Scan for the cell matching the given text and deliver its [x, y] coordinate at center. 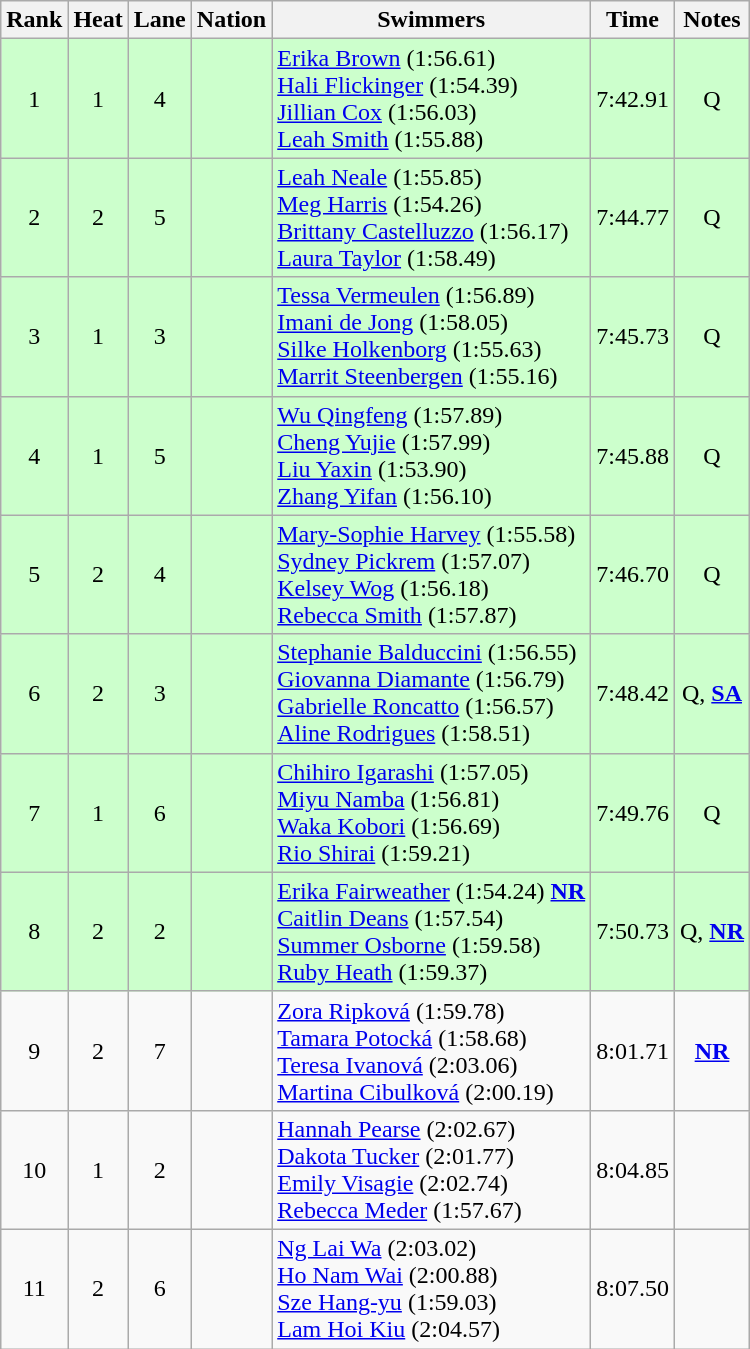
Heat [98, 20]
NR [712, 1050]
Zora Ripková (1:59.78)Tamara Potocká (1:58.68)Teresa Ivanová (2:03.06)Martina Cibulková (2:00.19) [432, 1050]
Nation [231, 20]
Notes [712, 20]
7:44.77 [633, 218]
Q, NR [712, 932]
8:07.50 [633, 1288]
7:45.73 [633, 336]
Mary-Sophie Harvey (1:55.58)Sydney Pickrem (1:57.07)Kelsey Wog (1:56.18)Rebecca Smith (1:57.87) [432, 574]
7:46.70 [633, 574]
7:42.91 [633, 98]
Swimmers [432, 20]
Lane [160, 20]
10 [34, 1170]
8 [34, 932]
Erika Fairweather (1:54.24) NRCaitlin Deans (1:57.54)Summer Osborne (1:59.58)Ruby Heath (1:59.37) [432, 932]
Time [633, 20]
7:49.76 [633, 812]
Erika Brown (1:56.61)Hali Flickinger (1:54.39)Jillian Cox (1:56.03)Leah Smith (1:55.88) [432, 98]
Chihiro Igarashi (1:57.05)Miyu Namba (1:56.81)Waka Kobori (1:56.69)Rio Shirai (1:59.21) [432, 812]
8:01.71 [633, 1050]
Tessa Vermeulen (1:56.89)Imani de Jong (1:58.05)Silke Holkenborg (1:55.63)Marrit Steenbergen (1:55.16) [432, 336]
Wu Qingfeng (1:57.89)Cheng Yujie (1:57.99)Liu Yaxin (1:53.90)Zhang Yifan (1:56.10) [432, 456]
Leah Neale (1:55.85)Meg Harris (1:54.26)Brittany Castelluzzo (1:56.17)Laura Taylor (1:58.49) [432, 218]
8:04.85 [633, 1170]
Rank [34, 20]
7:45.88 [633, 456]
Stephanie Balduccini (1:56.55)Giovanna Diamante (1:56.79)Gabrielle Roncatto (1:56.57)Aline Rodrigues (1:58.51) [432, 694]
Q, SA [712, 694]
11 [34, 1288]
Hannah Pearse (2:02.67)Dakota Tucker (2:01.77)Emily Visagie (2:02.74)Rebecca Meder (1:57.67) [432, 1170]
7:48.42 [633, 694]
Ng Lai Wa (2:03.02)Ho Nam Wai (2:00.88)Sze Hang-yu (1:59.03)Lam Hoi Kiu (2:04.57) [432, 1288]
7:50.73 [633, 932]
9 [34, 1050]
